Detect which cell encompasses the target text, then output its (X, Y) center coordinate. 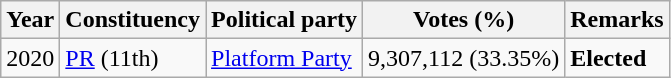
Year (30, 20)
Political party (284, 20)
2020 (30, 58)
Elected (617, 58)
Constituency (133, 20)
9,307,112 (33.35%) (464, 58)
Platform Party (284, 58)
PR (11th) (133, 58)
Remarks (617, 20)
Votes (%) (464, 20)
